Return the (x, y) coordinate for the center point of the cell that contains the specified text.  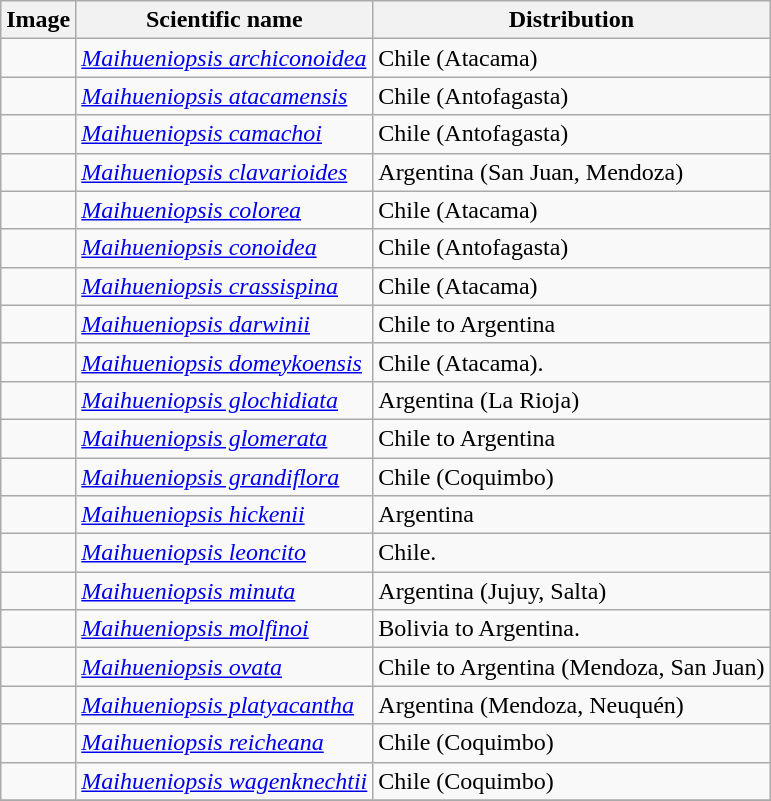
Argentina (La Rioja) (572, 400)
Maihueniopsis grandiflora (224, 477)
Argentina (572, 515)
Bolivia to Argentina. (572, 629)
Maihueniopsis minuta (224, 591)
Maihueniopsis platyacantha (224, 705)
Maihueniopsis camachoi (224, 134)
Argentina (San Juan, Mendoza) (572, 172)
Chile. (572, 553)
Scientific name (224, 20)
Maihueniopsis clavarioides (224, 172)
Maihueniopsis molfinoi (224, 629)
Maihueniopsis domeykoensis (224, 362)
Maihueniopsis reicheana (224, 743)
Maihueniopsis conoidea (224, 248)
Maihueniopsis archiconoidea (224, 58)
Maihueniopsis leoncito (224, 553)
Maihueniopsis darwinii (224, 324)
Maihueniopsis ovata (224, 667)
Image (38, 20)
Maihueniopsis colorea (224, 210)
Maihueniopsis glomerata (224, 438)
Chile (Atacama). (572, 362)
Maihueniopsis hickenii (224, 515)
Chile to Argentina (Mendoza, San Juan) (572, 667)
Maihueniopsis glochidiata (224, 400)
Argentina (Mendoza, Neuquén) (572, 705)
Argentina (Jujuy, Salta) (572, 591)
Maihueniopsis crassispina (224, 286)
Maihueniopsis wagenknechtii (224, 781)
Distribution (572, 20)
Maihueniopsis atacamensis (224, 96)
